Find where the given text appears and provide that cell's center as [X, Y] coordinate. 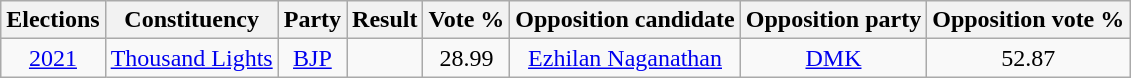
52.87 [1028, 58]
Party [312, 20]
DMK [833, 58]
2021 [53, 58]
BJP [312, 58]
Elections [53, 20]
Thousand Lights [192, 58]
Constituency [192, 20]
Result [385, 20]
Opposition party [833, 20]
Vote % [466, 20]
Opposition candidate [625, 20]
28.99 [466, 58]
Opposition vote % [1028, 20]
Ezhilan Naganathan [625, 58]
